Output the [x, y] coordinate of the center of the cell containing the given text.  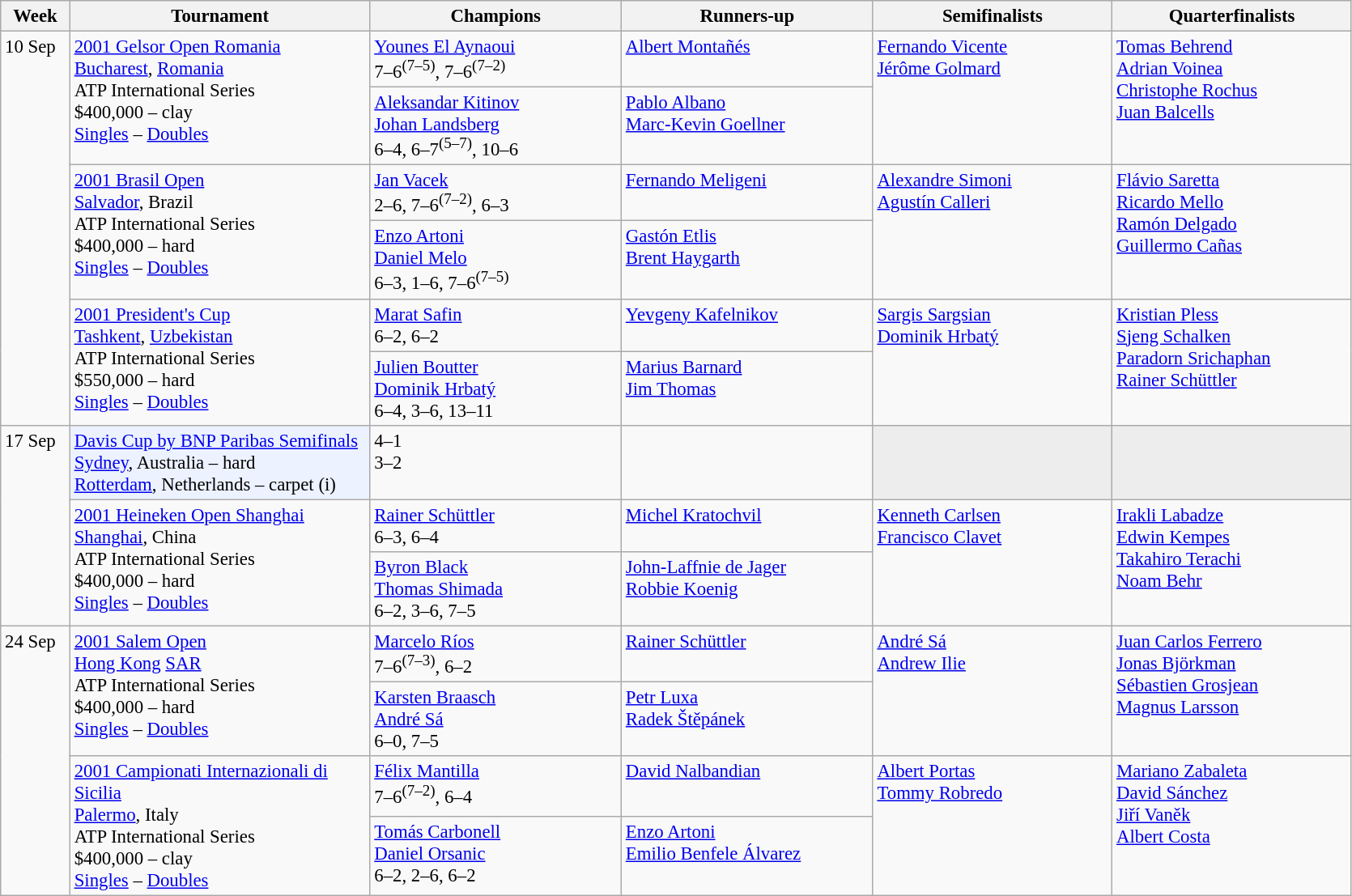
4–1 3–2 [495, 462]
Fernando Meligeni [748, 193]
2001 Heineken Open Shanghai Shanghai, ChinaATP International Series$400,000 – hard Singles – Doubles [220, 563]
Yevgeny Kafelnikov [748, 325]
David Nalbandian [748, 786]
Byron Black Thomas Shimada 6–2, 3–6, 7–5 [495, 589]
Michel Kratochvil [748, 526]
Younes El Aynaoui 7–6(7–5), 7–6(7–2) [495, 60]
2001 Salem Open Hong Kong SARATP International Series$400,000 – hard Singles – Doubles [220, 691]
Enzo Artoni Daniel Melo 6–3, 1–6, 7–6(7–5) [495, 260]
Quarterfinalists [1232, 16]
2001 President's Cup Tashkent, UzbekistanATP International Series$550,000 – hard Singles – Doubles [220, 362]
John-Laffnie de Jager Robbie Koenig [748, 589]
Semifinalists [993, 16]
Kristian Pless Sjeng Schalken Paradorn Srichaphan Rainer Schüttler [1232, 362]
Tomas Behrend Adrian Voinea Christophe Rochus Juan Balcells [1232, 99]
Albert Portas Tommy Robredo [993, 826]
Enzo Artoni Emilio Benfele Álvarez [748, 856]
10 Sep [36, 228]
Marat Safin 6–2, 6–2 [495, 325]
Sargis Sargsian Dominik Hrbatý [993, 362]
Mariano Zabaleta David Sánchez Jiří Vaněk Albert Costa [1232, 826]
Albert Montañés [748, 60]
Rainer Schüttler 6–3, 6–4 [495, 526]
Champions [495, 16]
André Sá Andrew Ilie [993, 691]
Week [36, 16]
Tomás Carbonell Daniel Orsanic 6–2, 2–6, 6–2 [495, 856]
Juan Carlos Ferrero Jonas Björkman Sébastien Grosjean Magnus Larsson [1232, 691]
Rainer Schüttler [748, 654]
Aleksandar Kitinov Johan Landsberg 6–4, 6–7(5–7), 10–6 [495, 126]
17 Sep [36, 525]
24 Sep [36, 761]
Félix Mantilla 7–6(7–2), 6–4 [495, 786]
Marius Barnard Jim Thomas [748, 389]
2001 Brasil Open Salvador, BrazilATP International Series$400,000 – hard Singles – Doubles [220, 231]
Gastón Etlis Brent Haygarth [748, 260]
Jan Vacek 2–6, 7–6(7–2), 6–3 [495, 193]
Flávio Saretta Ricardo Mello Ramón Delgado Guillermo Cañas [1232, 231]
Julien Boutter Dominik Hrbatý 6–4, 3–6, 13–11 [495, 389]
Alexandre Simoni Agustín Calleri [993, 231]
Petr Luxa Radek Štěpánek [748, 719]
Davis Cup by BNP Paribas SemifinalsSydney, Australia – hardRotterdam, Netherlands – carpet (i) [220, 462]
Irakli Labadze Edwin Kempes Takahiro Terachi Noam Behr [1232, 563]
Marcelo Ríos 7–6(7–3), 6–2 [495, 654]
Pablo Albano Marc-Kevin Goellner [748, 126]
2001 Campionati Internazionali di Sicilia Palermo, ItalyATP International Series$400,000 – clay Singles – Doubles [220, 826]
Tournament [220, 16]
2001 Gelsor Open Romania Bucharest, RomaniaATP International Series$400,000 – clay Singles – Doubles [220, 99]
Fernando Vicente Jérôme Golmard [993, 99]
Karsten Braasch André Sá 6–0, 7–5 [495, 719]
Kenneth Carlsen Francisco Clavet [993, 563]
Runners-up [748, 16]
